Return the [X, Y] coordinate for the center point of the cell that contains the specified text.  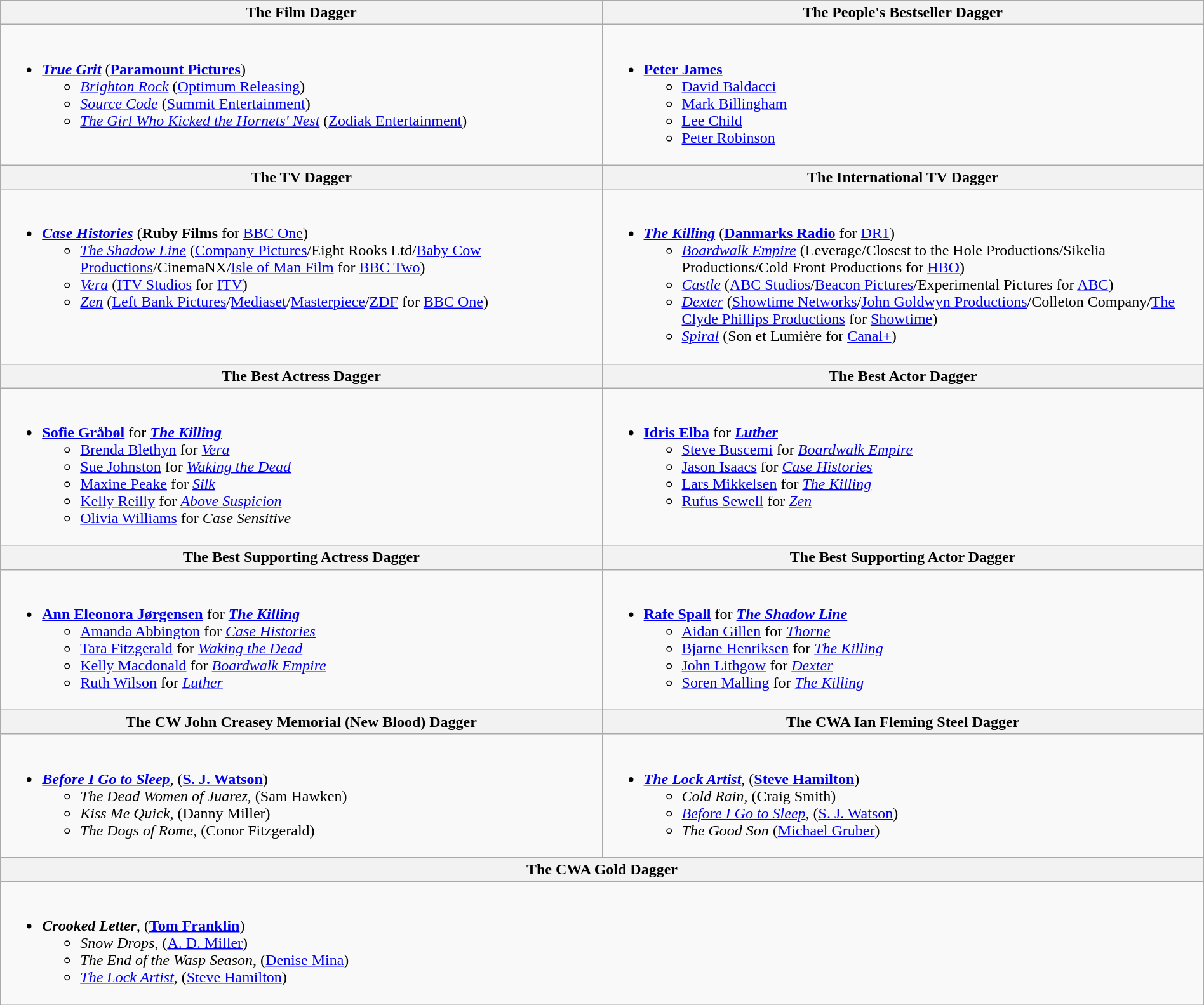
Before I Go to Sleep, (S. J. Watson)The Dead Women of Juarez, (Sam Hawken)Kiss Me Quick, (Danny Miller)The Dogs of Rome, (Conor Fitzgerald) [301, 795]
The Best Supporting Actor Dagger [903, 557]
The Best Actor Dagger [903, 376]
The CW John Creasey Memorial (New Blood) Dagger [301, 722]
The Best Actress Dagger [301, 376]
The People's Bestseller Dagger [903, 13]
Rafe Spall for The Shadow LineAidan Gillen for ThorneBjarne Henriksen for The KillingJohn Lithgow for DexterSoren Malling for The Killing [903, 640]
Peter JamesDavid BaldacciMark BillinghamLee ChildPeter Robinson [903, 95]
The Best Supporting Actress Dagger [301, 557]
The Lock Artist, (Steve Hamilton)Cold Rain, (Craig Smith)Before I Go to Sleep, (S. J. Watson)The Good Son (Michael Gruber) [903, 795]
The International TV Dagger [903, 177]
Idris Elba for LutherSteve Buscemi for Boardwalk EmpireJason Isaacs for Case HistoriesLars Mikkelsen for The KillingRufus Sewell for Zen [903, 467]
Crooked Letter, (Tom Franklin)Snow Drops, (A. D. Miller)The End of the Wasp Season, (Denise Mina)The Lock Artist, (Steve Hamilton) [602, 943]
The TV Dagger [301, 177]
The Film Dagger [301, 13]
The CWA Gold Dagger [602, 869]
The CWA Ian Fleming Steel Dagger [903, 722]
